Return (X, Y) of the center of cell containing provided text 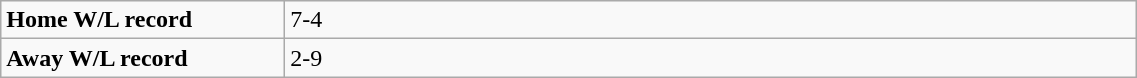
Away W/L record (143, 58)
7-4 (711, 20)
Home W/L record (143, 20)
2-9 (711, 58)
